Search for the cell housing the specified text and yield its [x, y] center coordinate. 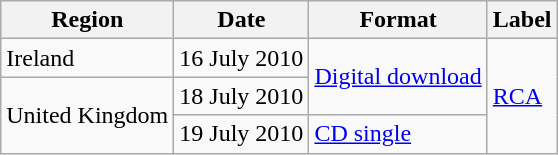
Date [242, 20]
United Kingdom [88, 115]
Ireland [88, 58]
16 July 2010 [242, 58]
Format [398, 20]
RCA [522, 96]
CD single [398, 134]
Label [522, 20]
Digital download [398, 77]
19 July 2010 [242, 134]
Region [88, 20]
18 July 2010 [242, 96]
